Provide the (x, y) coordinate of the cell's center where the given text is located.  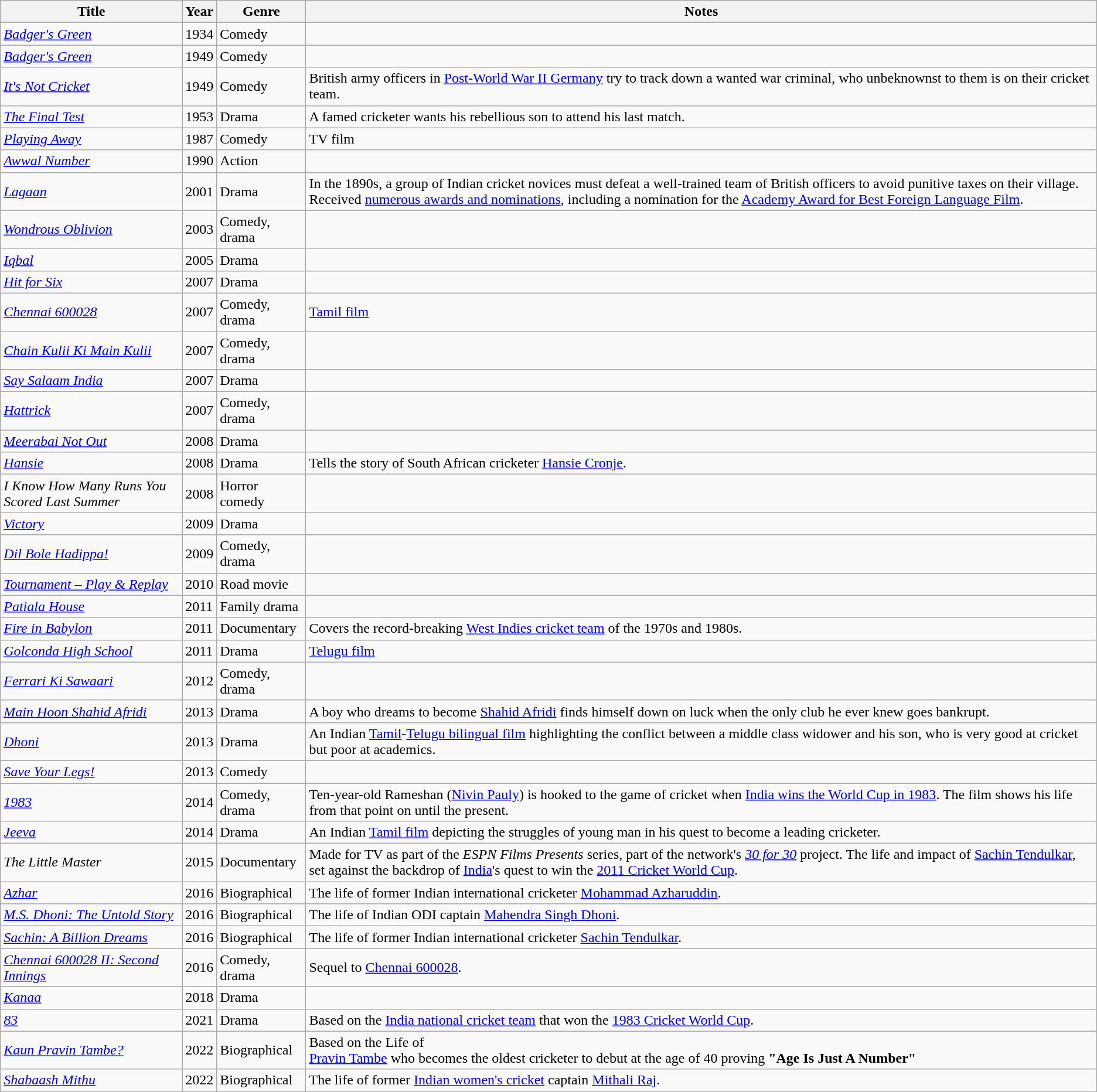
The life of former Indian international cricketer Sachin Tendulkar. (701, 937)
I Know How Many Runs You Scored Last Summer (91, 493)
Kanaa (91, 998)
1987 (199, 139)
TV film (701, 139)
Iqbal (91, 260)
Azhar (91, 893)
Main Hoon Shahid Afridi (91, 711)
Lagaan (91, 191)
Title (91, 12)
2003 (199, 230)
1953 (199, 117)
1934 (199, 34)
Chennai 600028 (91, 312)
The life of former Indian international cricketer Mohammad Azharuddin. (701, 893)
Based on the India national cricket team that won the 1983 Cricket World Cup. (701, 1020)
Chennai 600028 II: Second Innings (91, 968)
83 (91, 1020)
Meerabai Not Out (91, 441)
2001 (199, 191)
Awwal Number (91, 161)
Family drama (261, 606)
Wondrous Oblivion (91, 230)
Chain Kulii Ki Main Kulii (91, 350)
1983 (91, 801)
Tournament – Play & Replay (91, 584)
Dil Bole Hadippa! (91, 554)
Sequel to Chennai 600028. (701, 968)
Shabaash Mithu (91, 1080)
Playing Away (91, 139)
Golconda High School (91, 651)
Kaun Pravin Tambe? (91, 1050)
Hansie (91, 463)
2021 (199, 1020)
Hit for Six (91, 282)
Based on the Life of Pravin Tambe who becomes the oldest cricketer to debut at the age of 40 proving "Age Is Just A Number" (701, 1050)
It's Not Cricket (91, 87)
2005 (199, 260)
Victory (91, 524)
Covers the record-breaking West Indies cricket team of the 1970s and 1980s. (701, 629)
Horror comedy (261, 493)
Patiala House (91, 606)
Tamil film (701, 312)
Genre (261, 12)
Tells the story of South African cricketer Hansie Cronje. (701, 463)
2015 (199, 862)
An Indian Tamil film depicting the struggles of young man in his quest to become a leading cricketer. (701, 832)
A boy who dreams to become Shahid Afridi finds himself down on luck when the only club he ever knew goes bankrupt. (701, 711)
The life of Indian ODI captain Mahendra Singh Dhoni. (701, 915)
Dhoni (91, 742)
Sachin: A Billion Dreams (91, 937)
Jeeva (91, 832)
The Little Master (91, 862)
Save Your Legs! (91, 772)
The life of former Indian women's cricket captain Mithali Raj. (701, 1080)
Say Salaam India (91, 381)
Ferrari Ki Sawaari (91, 681)
Notes (701, 12)
M.S. Dhoni: The Untold Story (91, 915)
Hattrick (91, 411)
A famed cricketer wants his rebellious son to attend his last match. (701, 117)
Road movie (261, 584)
1990 (199, 161)
2010 (199, 584)
2018 (199, 998)
Telugu film (701, 651)
Fire in Babylon (91, 629)
British army officers in Post-World War II Germany try to track down a wanted war criminal, who unbeknownst to them is on their cricket team. (701, 87)
The Final Test (91, 117)
Year (199, 12)
2012 (199, 681)
Action (261, 161)
